Identify which cell holds the provided text, then report its (X, Y) central coordinate. 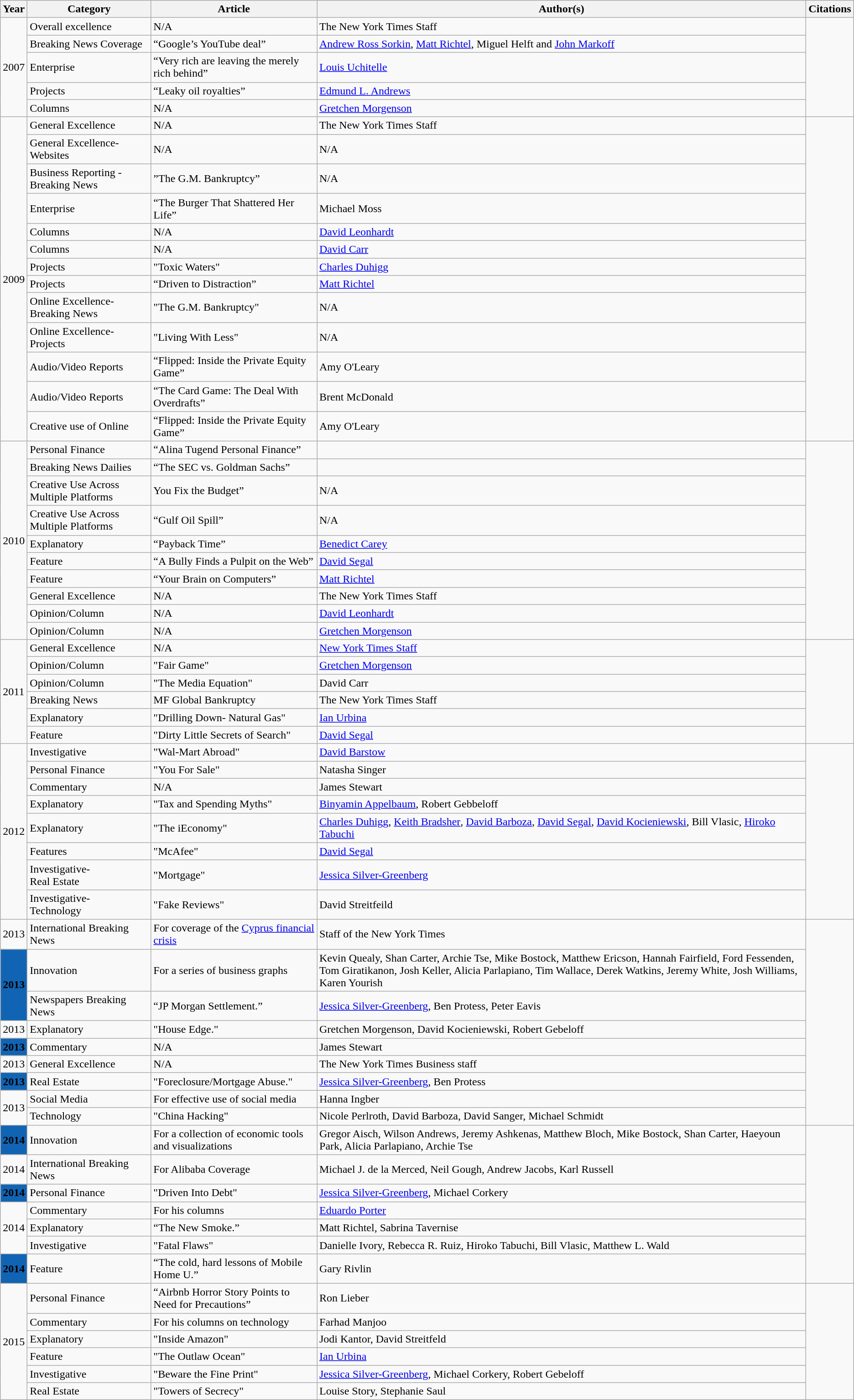
Breaking News Coverage (89, 44)
"Mortgage" (234, 875)
For his columns (234, 1210)
"Dirty Little Secrets of Search" (234, 735)
Ron Lieber (561, 1298)
2012 (14, 832)
"Inside Amazon" (234, 1339)
Article (234, 9)
“JP Morgan Settlement.” (234, 1006)
David Streitfeild (561, 904)
Features (89, 851)
Michael Moss (561, 208)
"Wal-Mart Abroad" (234, 752)
2009 (14, 279)
Binyamin Appelbaum, Robert Gebbeloff (561, 804)
2015 (14, 1341)
“Payback Time” (234, 544)
Andrew Ross Sorkin, Matt Richtel, Miguel Helft and John Markoff (561, 44)
Social Media (89, 1099)
Newspapers Breaking News (89, 1006)
"Tax and Spending Myths" (234, 804)
"You For Sale" (234, 770)
"House Edge." (234, 1030)
“The Burger That Shattered Her Life” (234, 208)
“Alina Tugend Personal Finance” (234, 450)
MF Global Bankruptcy (234, 700)
"Fake Reviews" (234, 904)
Citations (830, 9)
2007 (14, 68)
Michael J. de la Merced, Neil Gough, Andrew Jacobs, Karl Russell (561, 1170)
You Fix the Budget” (234, 491)
Breaking News Dailies (89, 467)
“The New Smoke.” (234, 1228)
2010 (14, 540)
General Excellence-Websites (89, 149)
“Your Brain on Computers” (234, 578)
"Fatal Flaws" (234, 1245)
For his columns on technology (234, 1322)
"The Media Equation" (234, 683)
For effective use of social media (234, 1099)
Creative use of Online (89, 426)
Danielle Ivory, Rebecca R. Ruiz, Hiroko Tabuchi, Bill Vlasic, Matthew L. Wald (561, 1245)
"Towers of Secrecy" (234, 1391)
For Alibaba Coverage (234, 1170)
New York Times Staff (561, 648)
“The Card Game: The Deal With Overdrafts” (234, 397)
Overall excellence (89, 26)
Jessica Silver-Greenberg, Michael Corkery (561, 1193)
Online Excellence-Projects (89, 338)
Category (89, 9)
"China Hacking" (234, 1116)
Breaking News (89, 700)
Matt Richtel, Sabrina Tavernise (561, 1228)
"Toxic Waters" (234, 267)
Charles Duhigg (561, 267)
“The SEC vs. Goldman Sachs” (234, 467)
Nicole Perlroth, David Barboza, David Sanger, Michael Schmidt (561, 1116)
"Fair Game" (234, 666)
The New York Times Business staff (561, 1064)
Gregor Aisch, Wilson Andrews, Jeremy Ashkenas, Matthew Bloch, Mike Bostock, Shan Carter, Haeyoun Park, Alicia Parlapiano, Archie Tse (561, 1140)
Jessica Silver-Greenberg (561, 875)
Jessica Silver-Greenberg, Ben Protess, Peter Eavis (561, 1006)
Year (14, 9)
"The G.M. Bankruptcy" (234, 307)
"McAfee" (234, 851)
Hanna Ingber (561, 1099)
Natasha Singer (561, 770)
Edmund L. Andrews (561, 91)
Technology (89, 1116)
"Driven Into Debt" (234, 1193)
"Beware the Fine Print" (234, 1374)
“Airbnb Horror Story Points to Need for Precautions” (234, 1298)
Staff of the New York Times (561, 934)
David Barstow (561, 752)
Author(s) (561, 9)
Investigative-Technology (89, 904)
For coverage of the Cyprus financial crisis (234, 934)
“Leaky oil royalties” (234, 91)
Charles Duhigg, Keith Bradsher, David Barboza, David Segal, David Kocieniewski, Bill Vlasic, Hiroko Tabuchi (561, 828)
"Foreclosure/Mortgage Abuse." (234, 1082)
Investigative-Real Estate (89, 875)
Gretchen Morgenson, David Kocieniewski, Robert Gebeloff (561, 1030)
“The cold, hard lessons of Mobile Home U.” (234, 1268)
"The Outlaw Ocean" (234, 1357)
For a series of business graphs (234, 970)
"Drilling Down- Natural Gas" (234, 718)
Benedict Carey (561, 544)
Farhad Manjoo (561, 1322)
Online Excellence-Breaking News (89, 307)
“Gulf Oil Spill” (234, 520)
Brent McDonald (561, 397)
Jodi Kantor, David Streitfeld (561, 1339)
”The G.M. Bankruptcy” (234, 179)
Business Reporting -Breaking News (89, 179)
Eduardo Porter (561, 1210)
“Very rich are leaving the merely rich behind” (234, 68)
Louis Uchitelle (561, 68)
“A Bully Finds a Pulpit on the Web” (234, 561)
2011 (14, 692)
“Driven to Distraction” (234, 284)
"Living With Less" (234, 338)
Jessica Silver-Greenberg, Ben Protess (561, 1082)
For a collection of economic tools and visualizations (234, 1140)
Gary Rivlin (561, 1268)
Jessica Silver-Greenberg, Michael Corkery, Robert Gebeloff (561, 1374)
“Google’s YouTube deal” (234, 44)
Louise Story, Stephanie Saul (561, 1391)
"The iEconomy" (234, 828)
